Capture the cell that displays the provided text and extract its [x, y] central coordinate. 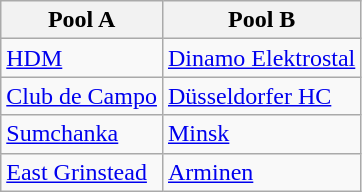
Club de Campo [82, 96]
East Grinstead [82, 172]
Sumchanka [82, 134]
Pool B [261, 20]
Düsseldorfer HC [261, 96]
Dinamo Elektrostal [261, 58]
Pool A [82, 20]
Arminen [261, 172]
HDM [82, 58]
Minsk [261, 134]
